From the cell containing the given text, extract its center point as [x, y] coordinate. 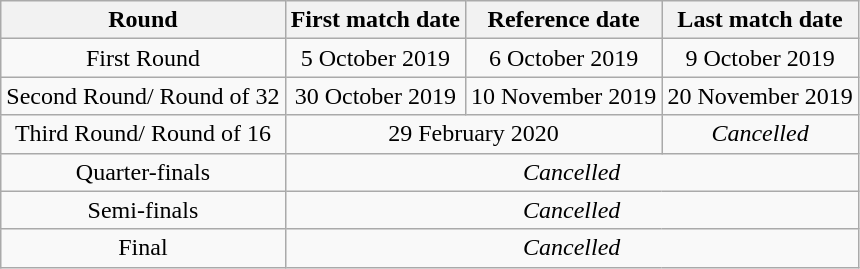
Round [143, 20]
Last match date [760, 20]
5 October 2019 [375, 58]
10 November 2019 [563, 96]
6 October 2019 [563, 58]
29 February 2020 [474, 134]
Final [143, 248]
First match date [375, 20]
Reference date [563, 20]
Quarter-finals [143, 172]
Semi-finals [143, 210]
30 October 2019 [375, 96]
9 October 2019 [760, 58]
Third Round/ Round of 16 [143, 134]
Second Round/ Round of 32 [143, 96]
First Round [143, 58]
20 November 2019 [760, 96]
